Detect which cell encompasses the target text, then output its (x, y) center coordinate. 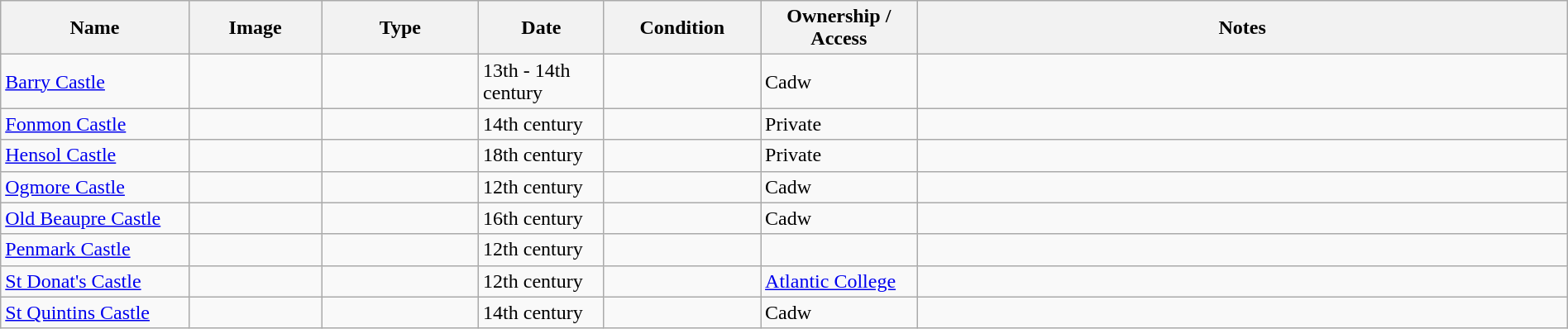
Ownership / Access (839, 28)
Type (400, 28)
Image (255, 28)
Hensol Castle (94, 155)
16th century (542, 218)
Fonmon Castle (94, 124)
18th century (542, 155)
Ogmore Castle (94, 187)
Condition (681, 28)
13th - 14th century (542, 81)
Atlantic College (839, 281)
Date (542, 28)
St Donat's Castle (94, 281)
Penmark Castle (94, 250)
Name (94, 28)
Old Beaupre Castle (94, 218)
St Quintins Castle (94, 312)
Notes (1242, 28)
Barry Castle (94, 81)
